Extract the [X, Y] coordinate from the center of the cell holding the provided text.  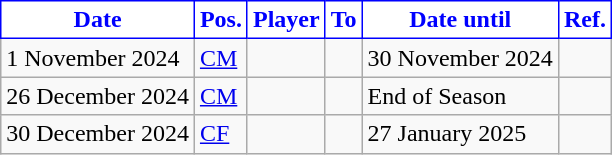
Date until [460, 20]
CF [220, 134]
30 December 2024 [98, 134]
1 November 2024 [98, 58]
End of Season [460, 96]
26 December 2024 [98, 96]
Ref. [584, 20]
Player [286, 20]
27 January 2025 [460, 134]
Pos. [220, 20]
To [344, 20]
30 November 2024 [460, 58]
Date [98, 20]
